Detect which cell encompasses the target text, then output its [X, Y] center coordinate. 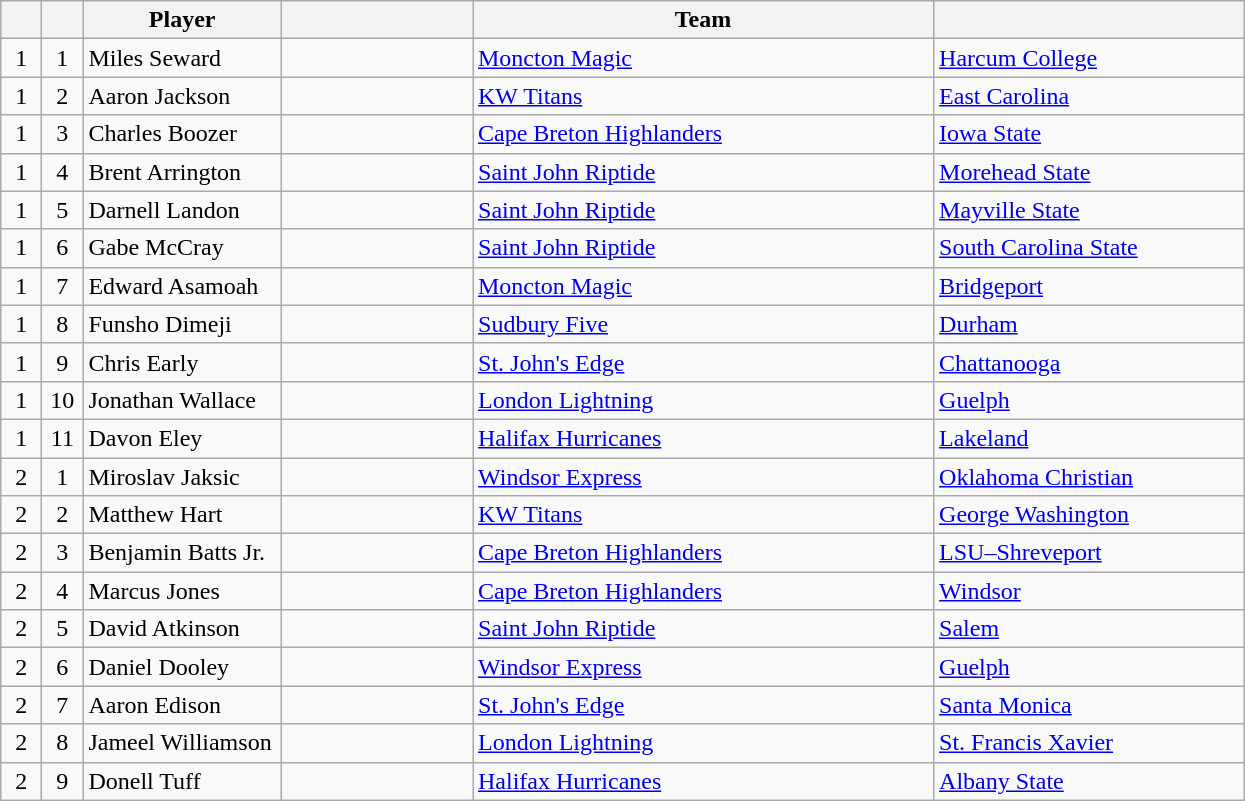
Albany State [1090, 781]
Brent Arrington [182, 172]
Davon Eley [182, 438]
Miles Seward [182, 58]
Oklahoma Christian [1090, 477]
Funsho Dimeji [182, 324]
Sudbury Five [702, 324]
Chris Early [182, 362]
Santa Monica [1090, 705]
Benjamin Batts Jr. [182, 553]
Durham [1090, 324]
Miroslav Jaksic [182, 477]
Donell Tuff [182, 781]
Daniel Dooley [182, 667]
Edward Asamoah [182, 286]
Salem [1090, 629]
Gabe McCray [182, 248]
Morehead State [1090, 172]
Matthew Hart [182, 515]
Aaron Edison [182, 705]
Mayville State [1090, 210]
David Atkinson [182, 629]
Jonathan Wallace [182, 400]
Bridgeport [1090, 286]
Jameel Williamson [182, 743]
Charles Boozer [182, 134]
11 [62, 438]
10 [62, 400]
Iowa State [1090, 134]
Harcum College [1090, 58]
East Carolina [1090, 96]
Chattanooga [1090, 362]
Aaron Jackson [182, 96]
Team [702, 20]
Marcus Jones [182, 591]
LSU–Shreveport [1090, 553]
Player [182, 20]
Darnell Landon [182, 210]
South Carolina State [1090, 248]
Lakeland [1090, 438]
Windsor [1090, 591]
St. Francis Xavier [1090, 743]
George Washington [1090, 515]
